From the cell containing the given text, extract its center point as (x, y) coordinate. 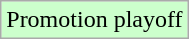
Promotion playoff (94, 20)
